Identify which cell holds the provided text, then report its (X, Y) central coordinate. 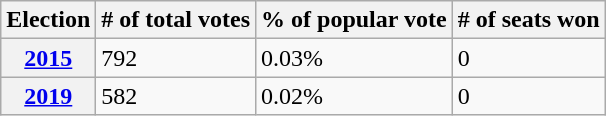
0.02% (354, 96)
# of seats won (528, 20)
582 (176, 96)
% of popular vote (354, 20)
792 (176, 58)
0.03% (354, 58)
# of total votes (176, 20)
2015 (48, 58)
Election (48, 20)
2019 (48, 96)
